Provide the (X, Y) coordinate of the cell's center where the given text is located.  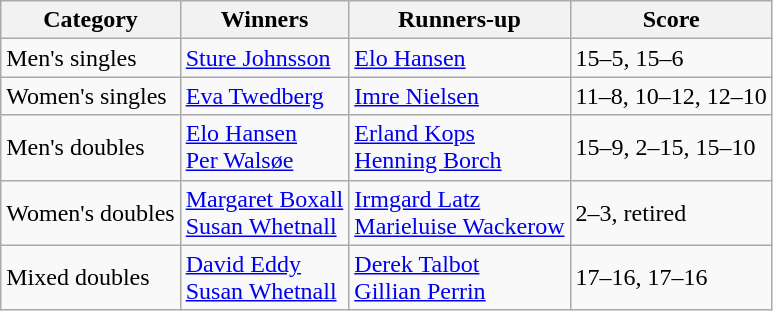
2–3, retired (671, 212)
Elo Hansen Per Walsøe (264, 148)
15–9, 2–15, 15–10 (671, 148)
Men's singles (90, 58)
Score (671, 20)
Runners-up (460, 20)
Imre Nielsen (460, 96)
Category (90, 20)
Mixed doubles (90, 278)
David Eddy Susan Whetnall (264, 278)
15–5, 15–6 (671, 58)
Men's doubles (90, 148)
Winners (264, 20)
17–16, 17–16 (671, 278)
11–8, 10–12, 12–10 (671, 96)
Eva Twedberg (264, 96)
Women's singles (90, 96)
Women's doubles (90, 212)
Irmgard Latz Marieluise Wackerow (460, 212)
Sture Johnsson (264, 58)
Derek Talbot Gillian Perrin (460, 278)
Margaret Boxall Susan Whetnall (264, 212)
Erland Kops Henning Borch (460, 148)
Elo Hansen (460, 58)
